Locate the cell with the specified text and output its (x, y) center coordinate. 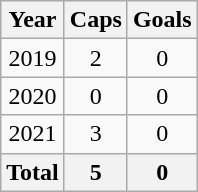
2 (96, 58)
5 (96, 172)
2019 (33, 58)
Year (33, 20)
Goals (162, 20)
Total (33, 172)
2021 (33, 134)
2020 (33, 96)
3 (96, 134)
Caps (96, 20)
